Return the (x, y) coordinate for the center point of the cell that contains the specified text.  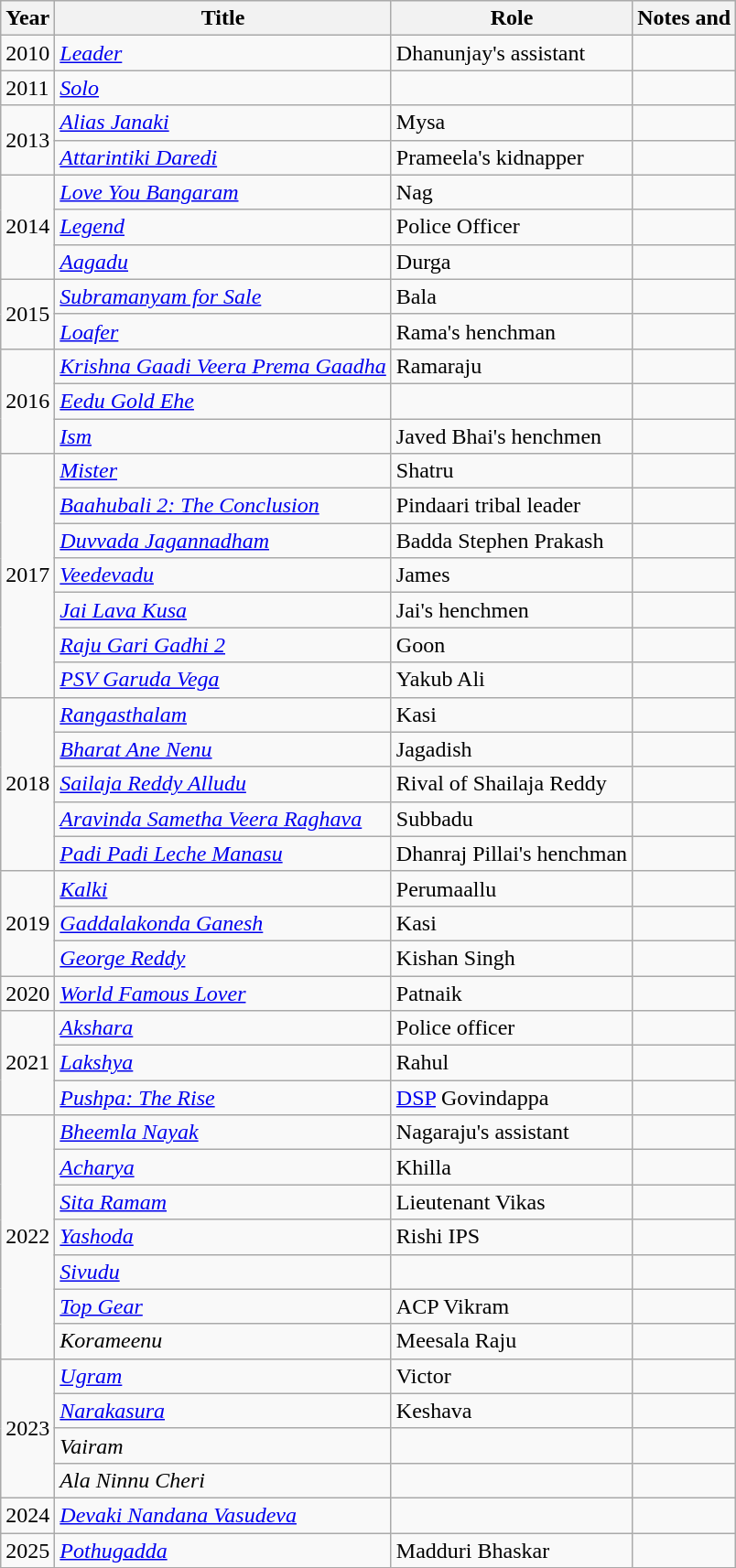
Jai's henchmen (511, 610)
2015 (27, 314)
Mister (223, 471)
Pushpa: The Rise (223, 1098)
Krishna Gaadi Veera Prema Gaadha (223, 366)
Sivudu (223, 1272)
Jai Lava Kusa (223, 610)
Kalki (223, 888)
Narakasura (223, 1411)
2014 (27, 227)
Solo (223, 88)
2023 (27, 1428)
Legend (223, 227)
Yashoda (223, 1237)
Gaddalakonda Ganesh (223, 923)
Ugram (223, 1376)
Leader (223, 53)
Subbadu (511, 819)
Aagadu (223, 262)
Nag (511, 192)
Rama's henchman (511, 331)
Notes and (685, 18)
Sita Ramam (223, 1202)
2016 (27, 401)
2025 (27, 1551)
Pindaari tribal leader (511, 506)
Baahubali 2: The Conclusion (223, 506)
Dhanunjay's assistant (511, 53)
Akshara (223, 1028)
Subramanyam for Sale (223, 296)
Keshava (511, 1411)
Ism (223, 436)
Top Gear (223, 1306)
Bala (511, 296)
Shatru (511, 471)
Raju Gari Gadhi 2 (223, 645)
Victor (511, 1376)
Yakub Ali (511, 680)
Police officer (511, 1028)
2019 (27, 923)
Perumaallu (511, 888)
Loafer (223, 331)
Goon (511, 645)
2022 (27, 1237)
Meesala Raju (511, 1341)
ACP Vikram (511, 1306)
Duvvada Jagannadham (223, 541)
Bharat Ane Nenu (223, 749)
Mysa (511, 123)
Patnaik (511, 993)
Rangasthalam (223, 714)
Nagaraju's assistant (511, 1133)
Padi Padi Leche Manasu (223, 854)
Bheemla Nayak (223, 1133)
Madduri Bhaskar (511, 1551)
Love You Bangaram (223, 192)
Ramaraju (511, 366)
Lakshya (223, 1063)
Jagadish (511, 749)
Devaki Nandana Vasudeva (223, 1515)
Kishan Singh (511, 958)
George Reddy (223, 958)
Durga (511, 262)
James (511, 575)
Prameela's kidnapper (511, 157)
Veedevadu (223, 575)
Role (511, 18)
2020 (27, 993)
PSV Garuda Vega (223, 680)
Rishi IPS (511, 1237)
Attarintiki Daredi (223, 157)
Khilla (511, 1167)
Pothugadda (223, 1551)
Rahul (511, 1063)
2010 (27, 53)
Alias Janaki (223, 123)
Title (223, 18)
Eedu Gold Ehe (223, 401)
Badda Stephen Prakash (511, 541)
Vairam (223, 1445)
Rival of Shailaja Reddy (511, 784)
World Famous Lover (223, 993)
Sailaja Reddy Alludu (223, 784)
Police Officer (511, 227)
2017 (27, 575)
DSP Govindappa (511, 1098)
Korameenu (223, 1341)
Dhanraj Pillai's henchman (511, 854)
2024 (27, 1515)
2021 (27, 1063)
Lieutenant Vikas (511, 1202)
Ala Ninnu Cheri (223, 1480)
Javed Bhai's henchmen (511, 436)
Aravinda Sametha Veera Raghava (223, 819)
2018 (27, 784)
2013 (27, 140)
2011 (27, 88)
Acharya (223, 1167)
Year (27, 18)
